Return the [x, y] coordinate for the center point of the cell that contains the specified text.  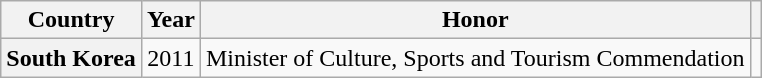
Year [170, 20]
Honor [475, 20]
Minister of Culture, Sports and Tourism Commendation [475, 58]
2011 [170, 58]
Country [72, 20]
South Korea [72, 58]
